Provide the [x, y] coordinate of the cell's center where the given text is located.  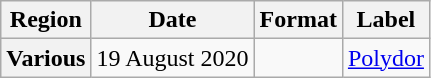
Label [386, 20]
Format [298, 20]
Various [46, 58]
19 August 2020 [172, 58]
Polydor [386, 58]
Region [46, 20]
Date [172, 20]
